Detect which cell encompasses the target text, then output its [X, Y] center coordinate. 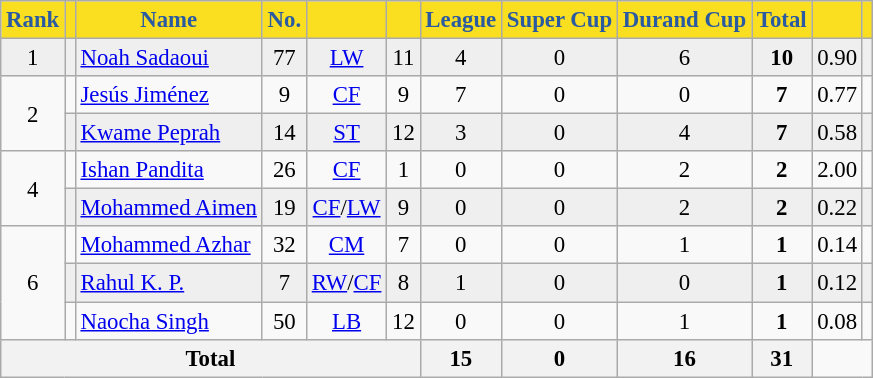
CM [346, 245]
CF/LW [346, 208]
ST [346, 133]
0.22 [837, 208]
3 [460, 133]
31 [782, 358]
Rahul K. P. [168, 283]
Ishan Pandita [168, 170]
14 [284, 133]
League [460, 20]
2.00 [837, 170]
77 [284, 58]
Mohammed Aimen [168, 208]
Noah Sadaoui [168, 58]
8 [404, 283]
0.77 [837, 95]
LW [346, 58]
15 [460, 358]
10 [782, 58]
Rank [33, 20]
11 [404, 58]
16 [684, 358]
Super Cup [560, 20]
0.58 [837, 133]
0.14 [837, 245]
0.90 [837, 58]
26 [284, 170]
19 [284, 208]
0.08 [837, 321]
Jesús Jiménez [168, 95]
Durand Cup [684, 20]
Naocha Singh [168, 321]
Mohammed Azhar [168, 245]
No. [284, 20]
LB [346, 321]
50 [284, 321]
Kwame Peprah [168, 133]
Name [168, 20]
RW/CF [346, 283]
0.12 [837, 283]
32 [284, 245]
